Detect which cell encompasses the target text, then output its (X, Y) center coordinate. 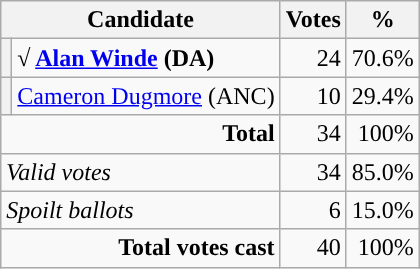
Cameron Dugmore (ANC) (146, 96)
Votes (313, 20)
Spoilt ballots (140, 210)
15.0% (382, 210)
6 (313, 210)
24 (313, 58)
29.4% (382, 96)
70.6% (382, 58)
% (382, 20)
Total (140, 134)
40 (313, 248)
√ Alan Winde (DA) (146, 58)
Candidate (140, 20)
Total votes cast (140, 248)
10 (313, 96)
Valid votes (140, 172)
85.0% (382, 172)
